Extract the (X, Y) coordinate from the center of the cell holding the provided text.  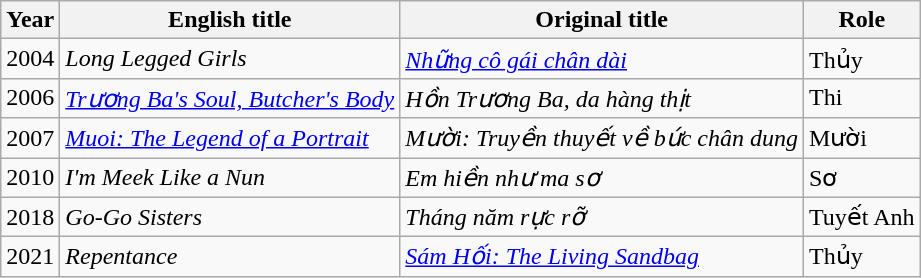
Mười: Truyền thuyết về bức chân dung (602, 138)
Em hiền như ma sơ (602, 178)
Tuyết Anh (862, 217)
Long Legged Girls (230, 59)
Year (30, 20)
Go-Go Sisters (230, 217)
Những cô gái chân dài (602, 59)
Hồn Trương Ba, da hàng thịt (602, 98)
Thi (862, 98)
Trương Ba's Soul, Butcher's Body (230, 98)
Role (862, 20)
Tháng năm rực rỡ (602, 217)
Original title (602, 20)
Repentance (230, 257)
Muoi: The Legend of a Portrait (230, 138)
2004 (30, 59)
I'm Meek Like a Nun (230, 178)
2010 (30, 178)
Mười (862, 138)
2007 (30, 138)
2006 (30, 98)
English title (230, 20)
2021 (30, 257)
Sám Hối: The Living Sandbag (602, 257)
2018 (30, 217)
Sơ (862, 178)
